Find where the given text appears and provide that cell's center as (X, Y) coordinate. 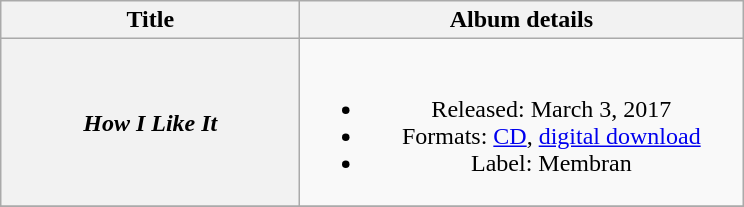
How I Like It (150, 122)
Album details (522, 20)
Released: March 3, 2017Formats: CD, digital downloadLabel: Membran (522, 122)
Title (150, 20)
